From the cell containing the given text, extract its center point as [X, Y] coordinate. 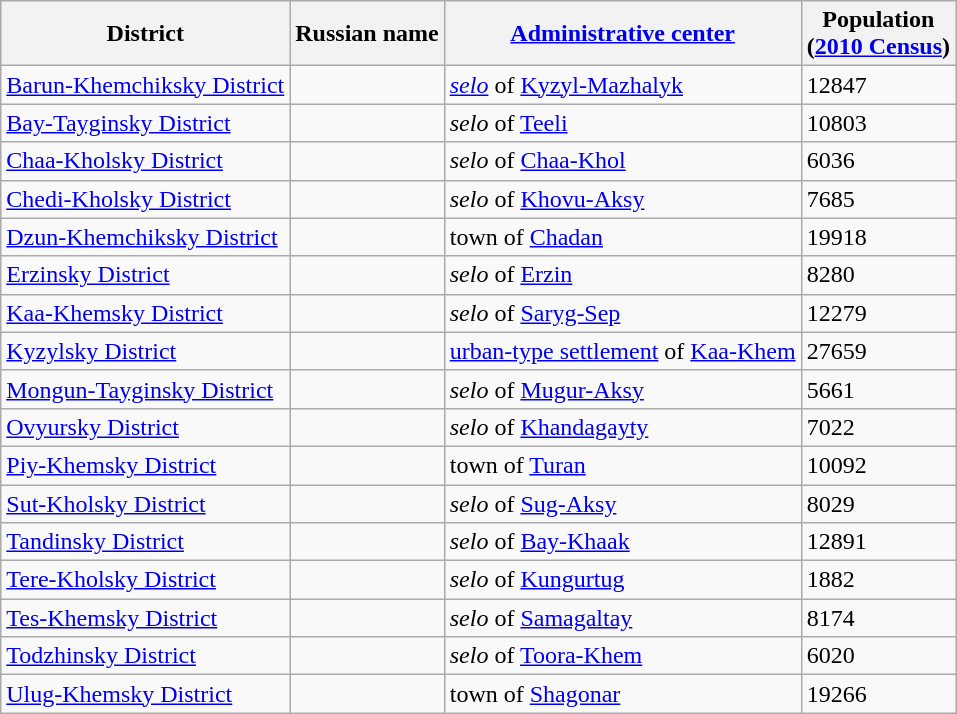
12279 [878, 313]
1882 [878, 580]
selo of Teeli [622, 123]
Bay-Tayginsky District [146, 123]
selo of Kungurtug [622, 580]
Russian name [367, 34]
town of Shagonar [622, 694]
7022 [878, 427]
Administrative center [622, 34]
Erzinsky District [146, 275]
town of Turan [622, 465]
Ulug-Khemsky District [146, 694]
urban-type settlement of Kaa-Khem [622, 351]
8280 [878, 275]
selo of Bay-Khaak [622, 542]
Kaa-Khemsky District [146, 313]
6020 [878, 656]
7685 [878, 199]
Barun-Khemchiksky District [146, 85]
Sut-Kholsky District [146, 503]
Chedi-Kholsky District [146, 199]
Tes-Khemsky District [146, 618]
Tere-Kholsky District [146, 580]
selo of Erzin [622, 275]
19266 [878, 694]
selo of Khandagayty [622, 427]
10803 [878, 123]
6036 [878, 161]
selo of Mugur-Aksy [622, 389]
Kyzylsky District [146, 351]
Tandinsky District [146, 542]
Piy-Khemsky District [146, 465]
8029 [878, 503]
Chaa-Kholsky District [146, 161]
town of Chadan [622, 237]
8174 [878, 618]
selo of Chaa-Khol [622, 161]
selo of Khovu-Aksy [622, 199]
27659 [878, 351]
Todzhinsky District [146, 656]
12847 [878, 85]
19918 [878, 237]
selo of Kyzyl-Mazhalyk [622, 85]
District [146, 34]
5661 [878, 389]
selo of Saryg-Sep [622, 313]
10092 [878, 465]
selo of Samagaltay [622, 618]
selo of Sug-Aksy [622, 503]
Ovyursky District [146, 427]
Population(2010 Census) [878, 34]
selo of Toora-Khem [622, 656]
12891 [878, 542]
Mongun-Tayginsky District [146, 389]
Dzun-Khemchiksky District [146, 237]
